Scan for the cell matching the given text and deliver its (x, y) coordinate at center. 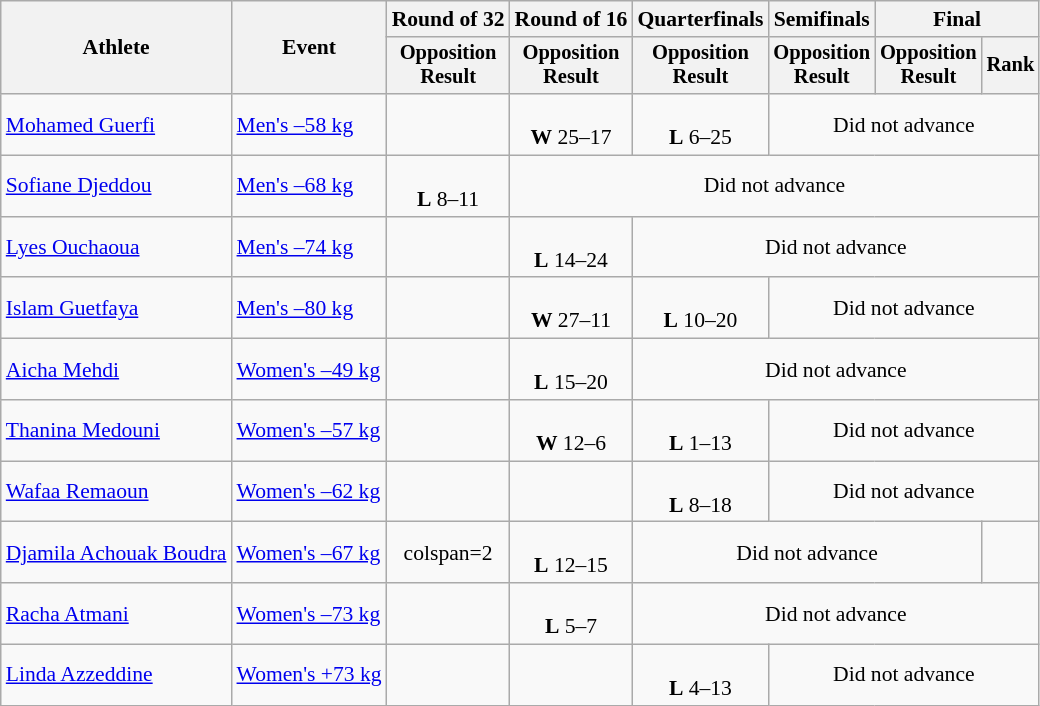
Round of 32 (448, 19)
L 6–25 (700, 124)
L 10–20 (700, 308)
Wafaa Remaoun (116, 492)
Thanina Medouni (116, 430)
Men's –80 kg (308, 308)
Men's –68 kg (308, 186)
Women's –67 kg (308, 552)
Rank (1011, 66)
L 15–20 (572, 370)
L 12–15 (572, 552)
Men's –58 kg (308, 124)
Djamila Achouak Boudra (116, 552)
Semifinals (822, 19)
L 8–18 (700, 492)
Aicha Mehdi (116, 370)
L 5–7 (572, 614)
Round of 16 (572, 19)
Final (957, 19)
Women's –49 kg (308, 370)
Quarterfinals (700, 19)
Women's –62 kg (308, 492)
Event (308, 48)
Islam Guetfaya (116, 308)
Racha Atmani (116, 614)
W 25–17 (572, 124)
Athlete (116, 48)
Women's –57 kg (308, 430)
W 27–11 (572, 308)
Linda Azzeddine (116, 676)
Men's –74 kg (308, 248)
colspan=2 (448, 552)
L 4–13 (700, 676)
Sofiane Djeddou (116, 186)
L 8–11 (448, 186)
Women's –73 kg (308, 614)
Mohamed Guerfi (116, 124)
L 1–13 (700, 430)
W 12–6 (572, 430)
L 14–24 (572, 248)
Lyes Ouchaoua (116, 248)
Women's +73 kg (308, 676)
